Capture the cell that displays the provided text and extract its (X, Y) central coordinate. 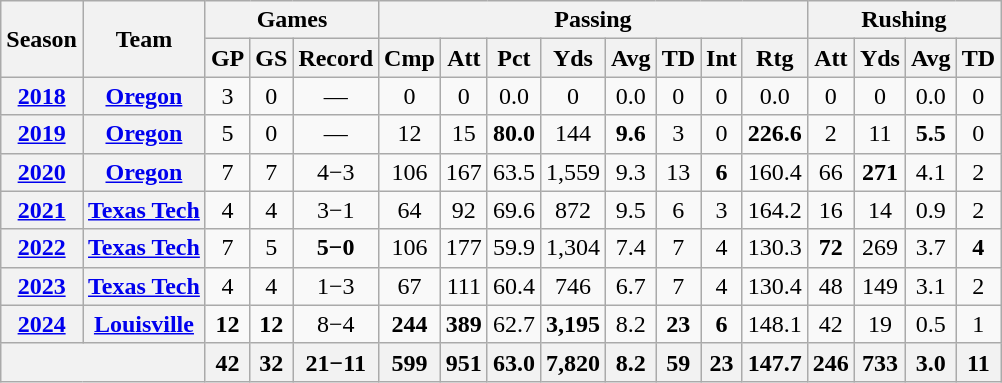
2022 (42, 248)
5.5 (930, 134)
746 (572, 286)
9.5 (630, 210)
111 (464, 286)
1 (978, 324)
9.6 (630, 134)
Passing (594, 20)
9.3 (630, 172)
21−11 (336, 362)
0.5 (930, 324)
269 (880, 248)
64 (410, 210)
Record (336, 58)
3.1 (930, 286)
3.0 (930, 362)
Louisville (144, 324)
63.0 (514, 362)
389 (464, 324)
80.0 (514, 134)
167 (464, 172)
3,195 (572, 324)
1,559 (572, 172)
32 (272, 362)
6.7 (630, 286)
872 (572, 210)
149 (880, 286)
19 (880, 324)
13 (678, 172)
8−4 (336, 324)
Pct (514, 58)
2024 (42, 324)
92 (464, 210)
Cmp (410, 58)
60.4 (514, 286)
62.7 (514, 324)
Team (144, 39)
4.1 (930, 172)
69.6 (514, 210)
164.2 (774, 210)
59 (678, 362)
16 (830, 210)
1−3 (336, 286)
1,304 (572, 248)
Games (292, 20)
15 (464, 134)
0.9 (930, 210)
2023 (42, 286)
GS (272, 58)
148.1 (774, 324)
599 (410, 362)
Rtg (774, 58)
244 (410, 324)
2019 (42, 134)
5−0 (336, 248)
GP (227, 58)
4−3 (336, 172)
177 (464, 248)
2021 (42, 210)
Rushing (904, 20)
144 (572, 134)
14 (880, 210)
2020 (42, 172)
130.4 (774, 286)
3−1 (336, 210)
246 (830, 362)
160.4 (774, 172)
733 (880, 362)
Season (42, 39)
66 (830, 172)
147.7 (774, 362)
2018 (42, 96)
7.4 (630, 248)
72 (830, 248)
48 (830, 286)
Int (722, 58)
3.7 (930, 248)
63.5 (514, 172)
271 (880, 172)
226.6 (774, 134)
7,820 (572, 362)
67 (410, 286)
59.9 (514, 248)
951 (464, 362)
130.3 (774, 248)
